Scan for the cell matching the given text and deliver its (x, y) coordinate at center. 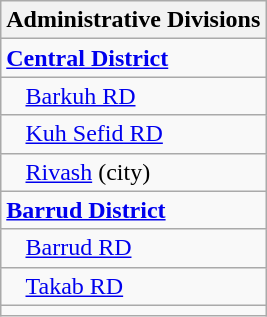
Barkuh RD (134, 96)
Takab RD (134, 286)
Kuh Sefid RD (134, 134)
Barrud RD (134, 248)
Central District (134, 58)
Rivash (city) (134, 172)
Administrative Divisions (134, 20)
Barrud District (134, 210)
